Detect which cell encompasses the target text, then output its (X, Y) center coordinate. 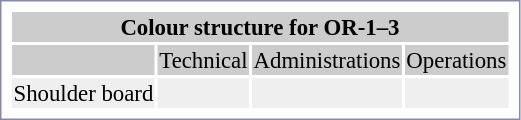
Colour structure for OR-1–3 (260, 27)
Technical (204, 60)
Shoulder board (84, 93)
Administrations (327, 60)
Operations (456, 60)
